For the text-containing cell, return its midpoint in [X, Y] coordinate format. 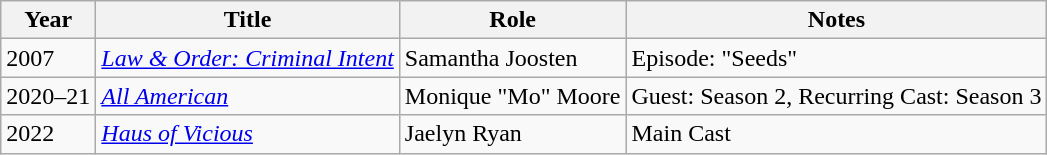
Haus of Vicious [248, 134]
Main Cast [836, 134]
2022 [48, 134]
Guest: Season 2, Recurring Cast: Season 3 [836, 96]
Title [248, 20]
Year [48, 20]
Role [512, 20]
All American [248, 96]
Samantha Joosten [512, 58]
Jaelyn Ryan [512, 134]
Notes [836, 20]
2020–21 [48, 96]
Law & Order: Criminal Intent [248, 58]
Monique "Mo" Moore [512, 96]
Episode: "Seeds" [836, 58]
2007 [48, 58]
